Return the (X, Y) coordinate for the center point of the cell that contains the specified text.  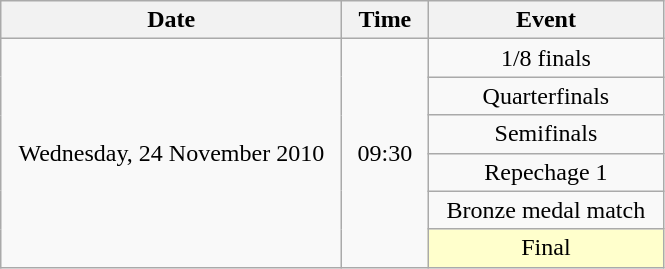
Date (172, 20)
Repechage 1 (546, 172)
Event (546, 20)
Time (385, 20)
Wednesday, 24 November 2010 (172, 153)
Final (546, 248)
Quarterfinals (546, 96)
09:30 (385, 153)
1/8 finals (546, 58)
Bronze medal match (546, 210)
Semifinals (546, 134)
